Capture the cell that displays the provided text and extract its [x, y] central coordinate. 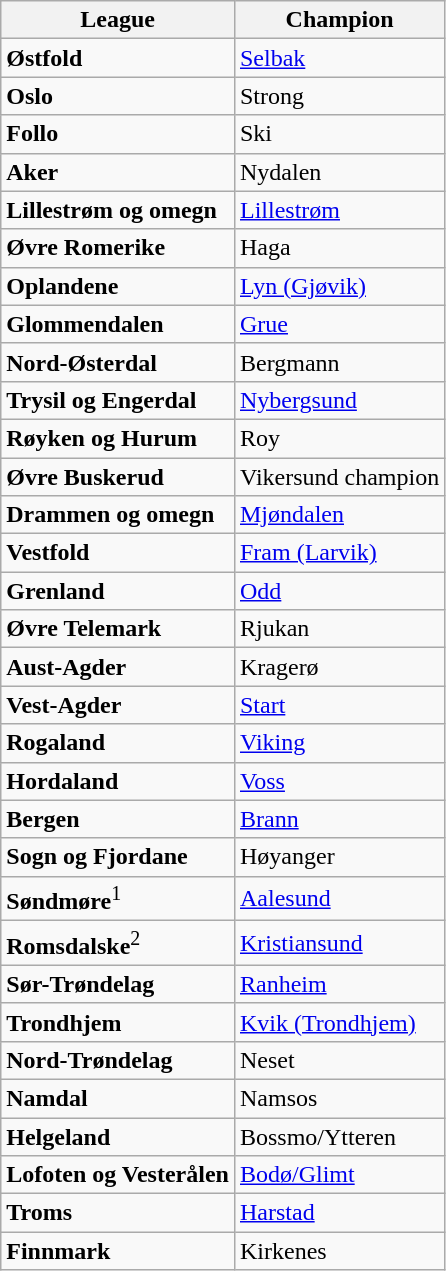
Vestfold [118, 553]
Røyken og Hurum [118, 438]
Kristiansund [339, 944]
Rogaland [118, 743]
Namsos [339, 1098]
Aust-Agder [118, 667]
Lofoten og Vesterålen [118, 1175]
Follo [118, 134]
Haga [339, 248]
Nybergsund [339, 400]
Kvik (Trondhjem) [339, 1022]
Øvre Buskerud [118, 477]
Bossmo/Ytteren [339, 1137]
Kragerø [339, 667]
Roy [339, 438]
Nord-Østerdal [118, 362]
Aalesund [339, 898]
Trysil og Engerdal [118, 400]
Lillestrøm og omegn [118, 210]
Lillestrøm [339, 210]
Fram (Larvik) [339, 553]
Odd [339, 591]
Lyn (Gjøvik) [339, 286]
Kirkenes [339, 1251]
Ranheim [339, 984]
Bergen [118, 819]
Oplandene [118, 286]
Vest-Agder [118, 705]
Drammen og omegn [118, 515]
Voss [339, 781]
Brann [339, 819]
Søndmøre1 [118, 898]
Strong [339, 96]
Harstad [339, 1213]
Høyanger [339, 857]
Vikersund champion [339, 477]
Romsdalske2 [118, 944]
Trondhjem [118, 1022]
Sør-Trøndelag [118, 984]
Bergmann [339, 362]
Grenland [118, 591]
Oslo [118, 96]
Start [339, 705]
Sogn og Fjordane [118, 857]
Neset [339, 1060]
Mjøndalen [339, 515]
Hordaland [118, 781]
Nord-Trøndelag [118, 1060]
Nydalen [339, 172]
Grue [339, 324]
Øvre Telemark [118, 629]
Aker [118, 172]
Troms [118, 1213]
Selbak [339, 58]
Namdal [118, 1098]
League [118, 20]
Finnmark [118, 1251]
Øvre Romerike [118, 248]
Ski [339, 134]
Glommendalen [118, 324]
Bodø/Glimt [339, 1175]
Viking [339, 743]
Champion [339, 20]
Østfold [118, 58]
Rjukan [339, 629]
Helgeland [118, 1137]
